Scan for the cell matching the given text and deliver its (X, Y) coordinate at center. 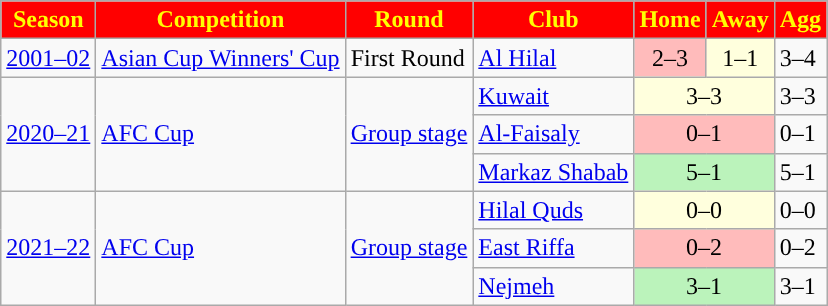
2021–22 (48, 248)
Kuwait (554, 96)
Hilal Quds (554, 210)
Home (670, 20)
Al-Faisaly (554, 134)
2020–21 (48, 134)
East Riffa (554, 248)
2–3 (670, 58)
Nejmeh (554, 286)
First Round (409, 58)
3–4 (800, 58)
2001–02 (48, 58)
Club (554, 20)
Agg (800, 20)
Away (740, 20)
Season (48, 20)
Competition (220, 20)
Markaz Shabab (554, 172)
Round (409, 20)
Al Hilal (554, 58)
Asian Cup Winners' Cup (220, 58)
1–1 (740, 58)
